Determine the (X, Y) coordinate at the center of the cell enclosing the given text.  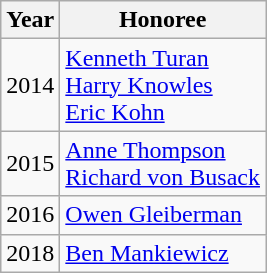
2015 (30, 164)
2018 (30, 253)
Year (30, 20)
Owen Gleiberman (163, 215)
Anne ThompsonRichard von Busack (163, 164)
2016 (30, 215)
Honoree (163, 20)
Ben Mankiewicz (163, 253)
2014 (30, 85)
Kenneth TuranHarry KnowlesEric Kohn (163, 85)
